For the text-containing cell, return its midpoint in (X, Y) coordinate format. 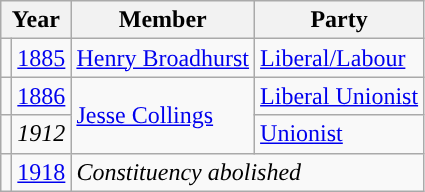
Party (340, 20)
1918 (42, 172)
Member (163, 20)
1885 (42, 58)
Constituency abolished (248, 172)
Unionist (340, 134)
1886 (42, 96)
Year (36, 20)
Liberal/Labour (340, 58)
Henry Broadhurst (163, 58)
Jesse Collings (163, 115)
Liberal Unionist (340, 96)
1912 (42, 134)
